Pinpoint the cell where the given text exists, returning its [X, Y] midpoint coordinate. 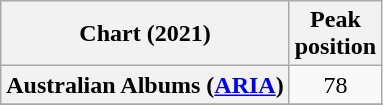
78 [335, 85]
Peakposition [335, 34]
Chart (2021) [145, 34]
Australian Albums (ARIA) [145, 85]
